Pinpoint the cell where the given text exists, returning its (x, y) midpoint coordinate. 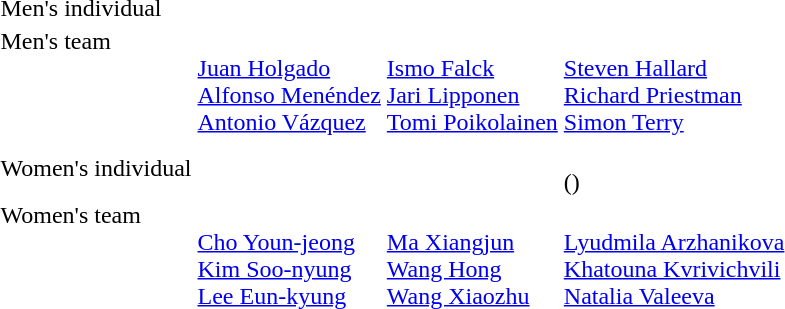
Ismo FalckJari LipponenTomi Poikolainen (472, 82)
Juan HolgadoAlfonso MenéndezAntonio Vázquez (289, 82)
